Locate the cell with the specified text and output its (x, y) center coordinate. 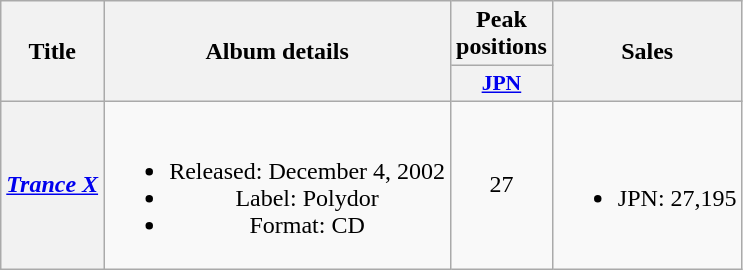
Album details (278, 52)
Trance X (52, 184)
27 (502, 184)
JPN: 27,195 (647, 184)
Sales (647, 52)
Title (52, 52)
JPN (502, 84)
Peak positions (502, 34)
Released: December 4, 2002Label: PolydorFormat: CD (278, 184)
